Output the [X, Y] coordinate of the center of the cell containing the given text.  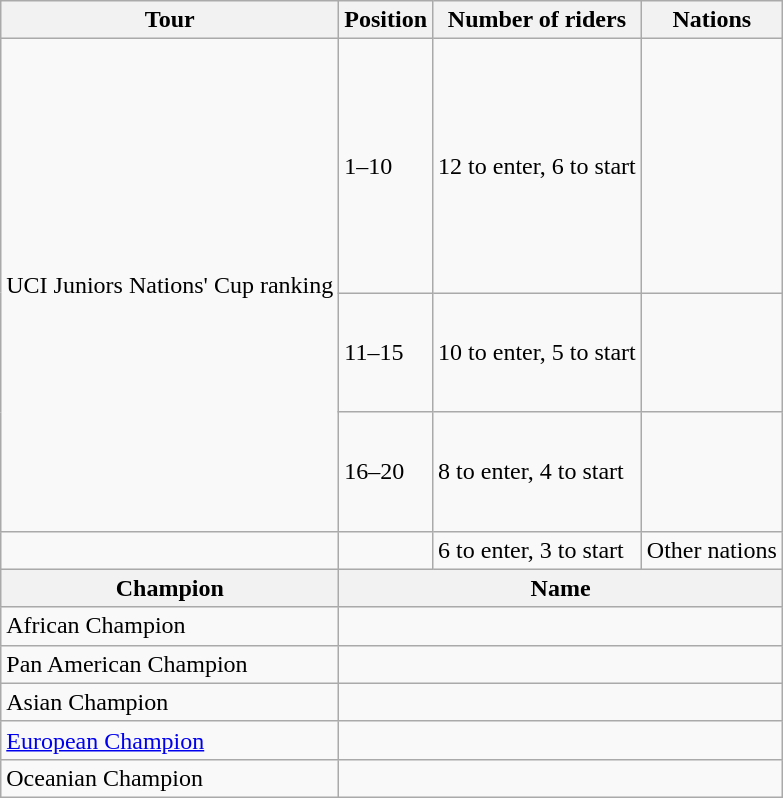
Other nations [712, 550]
European Champion [170, 740]
Position [386, 20]
Champion [170, 588]
UCI Juniors Nations' Cup ranking [170, 285]
Nations [712, 20]
12 to enter, 6 to start [538, 166]
16–20 [386, 472]
8 to enter, 4 to start [538, 472]
1–10 [386, 166]
11–15 [386, 352]
Pan American Champion [170, 664]
Tour [170, 20]
Number of riders [538, 20]
Name [561, 588]
Oceanian Champion [170, 778]
10 to enter, 5 to start [538, 352]
6 to enter, 3 to start [538, 550]
African Champion [170, 626]
Asian Champion [170, 702]
